Extract the (X, Y) coordinate from the center of the cell holding the provided text.  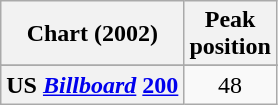
Peakposition (230, 34)
Chart (2002) (92, 34)
US Billboard 200 (92, 85)
48 (230, 85)
